Return [x, y] of the center of cell containing provided text 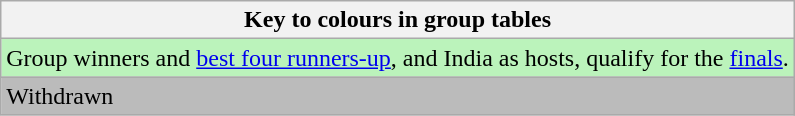
Withdrawn [398, 96]
Group winners and best four runners-up, and India as hosts, qualify for the finals. [398, 58]
Key to colours in group tables [398, 20]
